Extract the [X, Y] coordinate from the center of the cell holding the provided text.  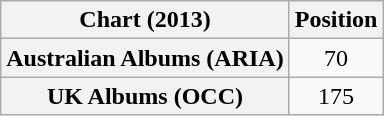
175 [336, 96]
Chart (2013) [145, 20]
70 [336, 58]
UK Albums (OCC) [145, 96]
Australian Albums (ARIA) [145, 58]
Position [336, 20]
